Determine the (x, y) coordinate at the center of the cell enclosing the given text.  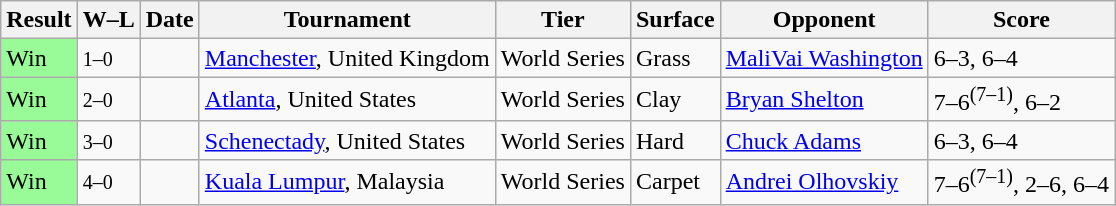
Surface (675, 20)
7–6(7–1), 2–6, 6–4 (1021, 182)
Result (39, 20)
Tournament (347, 20)
Chuck Adams (824, 140)
Carpet (675, 182)
2–0 (108, 100)
Manchester, United Kingdom (347, 58)
4–0 (108, 182)
Andrei Olhovskiy (824, 182)
7–6(7–1), 6–2 (1021, 100)
Schenectady, United States (347, 140)
Score (1021, 20)
Atlanta, United States (347, 100)
Hard (675, 140)
W–L (108, 20)
MaliVai Washington (824, 58)
Clay (675, 100)
Kuala Lumpur, Malaysia (347, 182)
1–0 (108, 58)
Date (170, 20)
Grass (675, 58)
Opponent (824, 20)
Bryan Shelton (824, 100)
Tier (562, 20)
3–0 (108, 140)
